Search for the cell housing the specified text and yield its [X, Y] center coordinate. 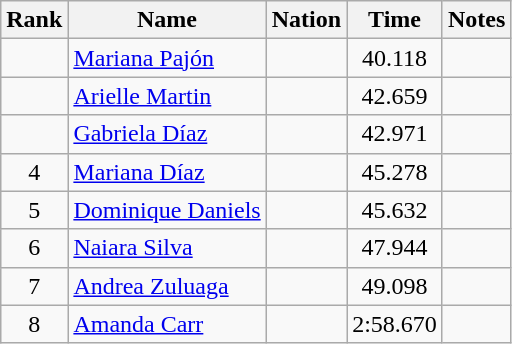
45.632 [395, 210]
Name [167, 20]
Gabriela Díaz [167, 134]
Mariana Pajón [167, 58]
Time [395, 20]
Rank [34, 20]
42.971 [395, 134]
Mariana Díaz [167, 172]
Notes [476, 20]
Arielle Martin [167, 96]
47.944 [395, 248]
5 [34, 210]
42.659 [395, 96]
Nation [306, 20]
Naiara Silva [167, 248]
8 [34, 324]
49.098 [395, 286]
Andrea Zuluaga [167, 286]
Amanda Carr [167, 324]
2:58.670 [395, 324]
45.278 [395, 172]
6 [34, 248]
4 [34, 172]
Dominique Daniels [167, 210]
40.118 [395, 58]
7 [34, 286]
